Provide the [X, Y] coordinate of the cell's center where the given text is located.  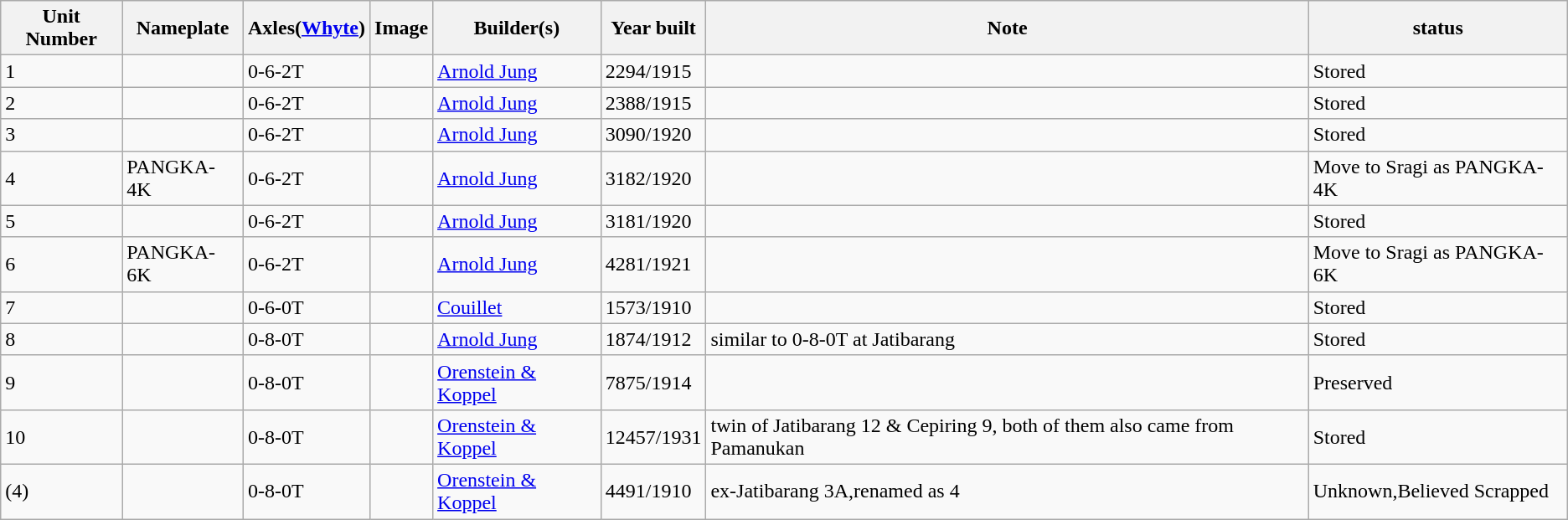
Image [402, 28]
Move to Sragi as PANGKA-4K [1437, 178]
7 [62, 307]
1 [62, 71]
Unknown,Believed Scrapped [1437, 491]
Note [1007, 28]
Year built [653, 28]
3 [62, 135]
9 [62, 382]
6 [62, 265]
Builder(s) [518, 28]
3181/1920 [653, 221]
status [1437, 28]
4491/1910 [653, 491]
twin of Jatibarang 12 & Cepiring 9, both of them also came from Pamanukan [1007, 437]
4 [62, 178]
8 [62, 339]
PANGKA-4K [183, 178]
PANGKA-6K [183, 265]
similar to 0-8-0T at Jatibarang [1007, 339]
(4) [62, 491]
Unit Number [62, 28]
Preserved [1437, 382]
Couillet [518, 307]
7875/1914 [653, 382]
Move to Sragi as PANGKA-6K [1437, 265]
0-6-0T [307, 307]
Axles(Whyte) [307, 28]
3090/1920 [653, 135]
5 [62, 221]
12457/1931 [653, 437]
10 [62, 437]
1874/1912 [653, 339]
2 [62, 103]
4281/1921 [653, 265]
3182/1920 [653, 178]
Nameplate [183, 28]
2294/1915 [653, 71]
ex-Jatibarang 3A,renamed as 4 [1007, 491]
1573/1910 [653, 307]
2388/1915 [653, 103]
